Return [X, Y] of the center of cell containing provided text 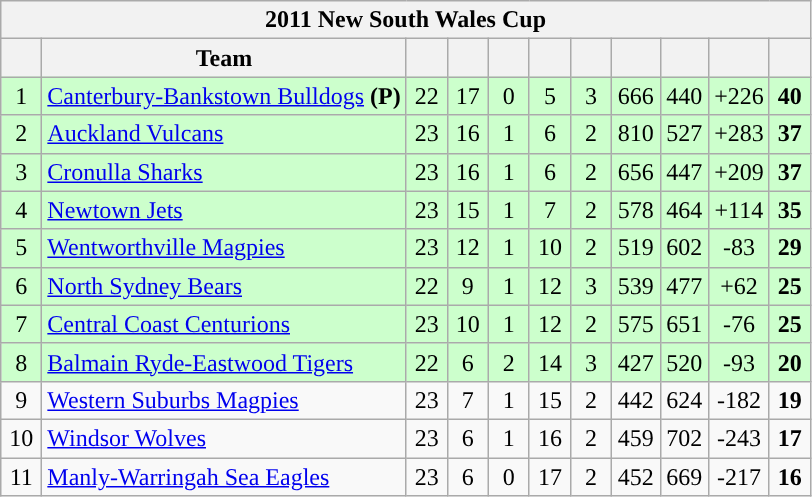
702 [684, 438]
Wentworthville Magpies [224, 248]
+62 [740, 286]
North Sydney Bears [224, 286]
Team [224, 58]
656 [636, 172]
452 [636, 477]
427 [636, 362]
35 [790, 210]
-243 [740, 438]
440 [684, 96]
-93 [740, 362]
651 [684, 324]
624 [684, 400]
520 [684, 362]
527 [684, 134]
Cronulla Sharks [224, 172]
Windsor Wolves [224, 438]
539 [636, 286]
447 [684, 172]
+283 [740, 134]
-83 [740, 248]
-182 [740, 400]
Newtown Jets [224, 210]
+209 [740, 172]
666 [636, 96]
519 [636, 248]
Canterbury-Bankstown Bulldogs (P) [224, 96]
2011 New South Wales Cup [406, 20]
11 [22, 477]
669 [684, 477]
-217 [740, 477]
464 [684, 210]
Western Suburbs Magpies [224, 400]
40 [790, 96]
Manly-Warringah Sea Eagles [224, 477]
477 [684, 286]
442 [636, 400]
Central Coast Centurions [224, 324]
Auckland Vulcans [224, 134]
4 [22, 210]
+226 [740, 96]
Balmain Ryde-Eastwood Tigers [224, 362]
810 [636, 134]
20 [790, 362]
8 [22, 362]
459 [636, 438]
14 [550, 362]
19 [790, 400]
+114 [740, 210]
-76 [740, 324]
29 [790, 248]
578 [636, 210]
602 [684, 248]
575 [636, 324]
